Locate the cell with the specified text and output its (X, Y) center coordinate. 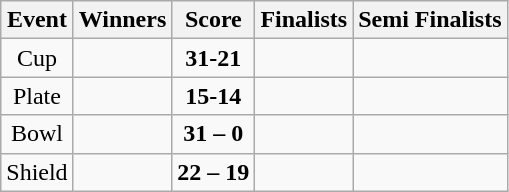
Winners (122, 20)
31-21 (214, 58)
Bowl (37, 134)
Cup (37, 58)
Plate (37, 96)
Event (37, 20)
15-14 (214, 96)
Score (214, 20)
Finalists (304, 20)
31 – 0 (214, 134)
Shield (37, 172)
Semi Finalists (430, 20)
22 – 19 (214, 172)
